Extract the [X, Y] coordinate from the center of the cell holding the provided text.  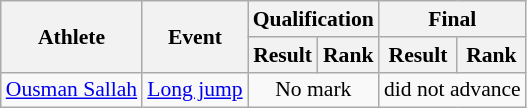
Ousman Sallah [72, 90]
Event [194, 36]
did not advance [452, 90]
Final [452, 19]
Long jump [194, 90]
Qualification [314, 19]
No mark [314, 90]
Athlete [72, 36]
